Detect which cell encompasses the target text, then output its [x, y] center coordinate. 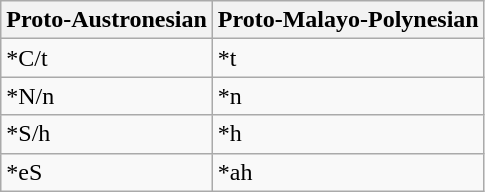
*t [348, 58]
*ah [348, 172]
*N/n [107, 96]
*S/h [107, 134]
*h [348, 134]
Proto-Austronesian [107, 20]
Proto-Malayo-Polynesian [348, 20]
*n [348, 96]
*C/t [107, 58]
*eS [107, 172]
